Extract the [X, Y] coordinate from the center of the cell holding the provided text.  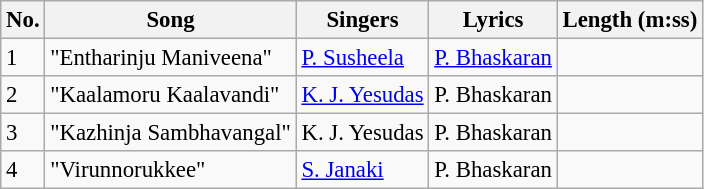
Song [170, 20]
"Kaalamoru Kaalavandi" [170, 95]
3 [23, 133]
Length (m:ss) [630, 20]
Lyrics [493, 20]
1 [23, 58]
4 [23, 170]
2 [23, 95]
"Entharinju Maniveena" [170, 58]
Singers [362, 20]
P. Susheela [362, 58]
"Kazhinja Sambhavangal" [170, 133]
S. Janaki [362, 170]
No. [23, 20]
"Virunnorukkee" [170, 170]
